For the text-containing cell, return its midpoint in [X, Y] coordinate format. 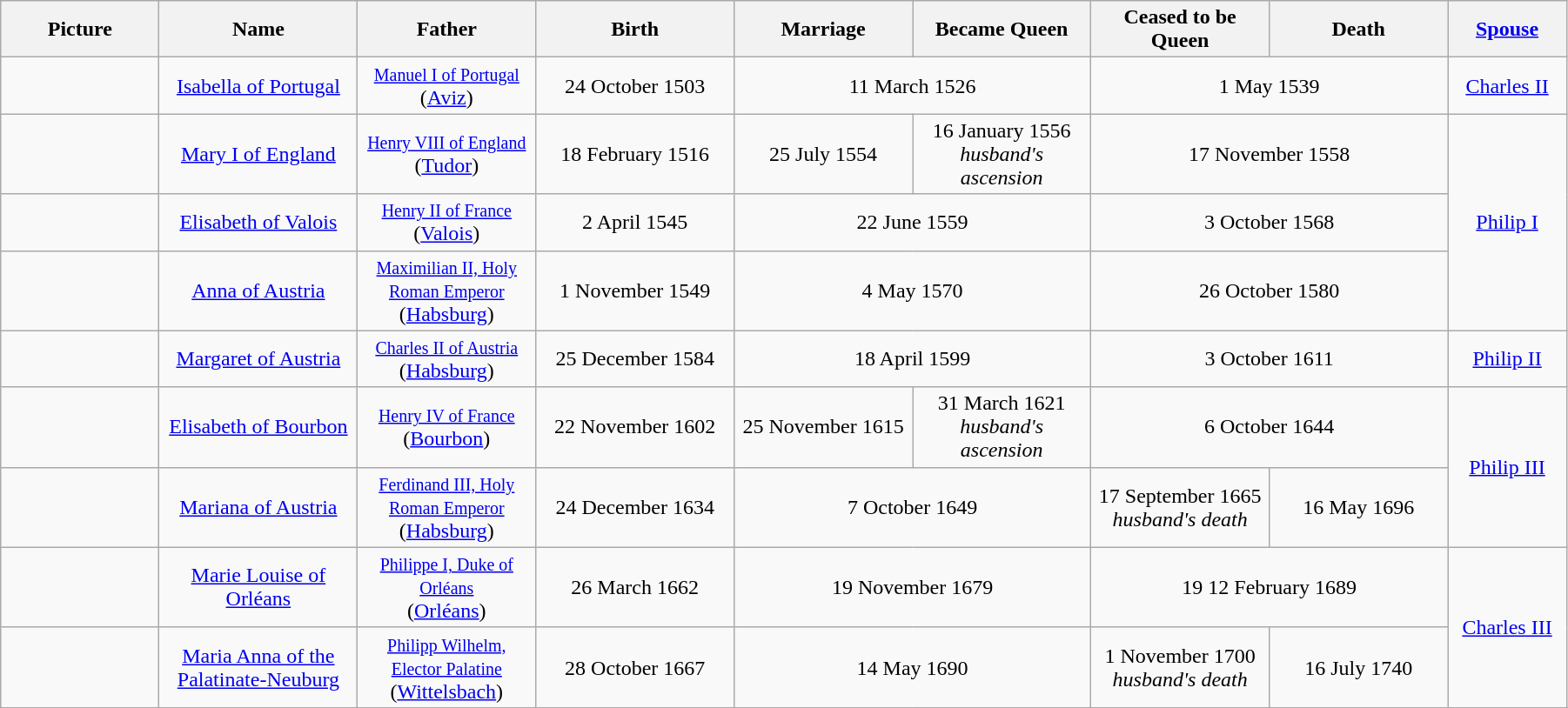
Philip I [1507, 223]
Mary I of England [258, 154]
Philip II [1507, 358]
7 October 1649 [913, 507]
28 October 1667 [635, 667]
4 May 1570 [913, 291]
Margaret of Austria [258, 358]
Father [447, 30]
25 July 1554 [823, 154]
16 July 1740 [1359, 667]
17 September 1665 husband's death [1180, 507]
17 November 1558 [1270, 154]
Maria Anna of the Palatinate-Neuburg [258, 667]
16 January 1556husband's ascension [1002, 154]
Charles III [1507, 627]
1 November 1700husband's death [1180, 667]
1 May 1539 [1270, 85]
24 October 1503 [635, 85]
Picture [80, 30]
Maximilian II, Holy Roman Emperor (Habsburg) [447, 291]
3 October 1568 [1270, 223]
24 December 1634 [635, 507]
Henry VIII of England (Tudor) [447, 154]
26 March 1662 [635, 587]
Marriage [823, 30]
1 November 1549 [635, 291]
Death [1359, 30]
26 October 1580 [1270, 291]
Spouse [1507, 30]
Philip III [1507, 467]
Anna of Austria [258, 291]
Ceased to be Queen [1180, 30]
Henry II of France (Valois) [447, 223]
Philippe I, Duke of Orléans (Orléans) [447, 587]
18 February 1516 [635, 154]
22 June 1559 [913, 223]
16 May 1696 [1359, 507]
19 12 February 1689 [1270, 587]
19 November 1679 [913, 587]
25 December 1584 [635, 358]
Charles II of Austria (Habsburg) [447, 358]
Ferdinand III, Holy Roman Emperor (Habsburg) [447, 507]
Birth [635, 30]
Name [258, 30]
18 April 1599 [913, 358]
Charles II [1507, 85]
6 October 1644 [1270, 427]
Henry IV of France (Bourbon) [447, 427]
Elisabeth of Valois [258, 223]
2 April 1545 [635, 223]
Marie Louise of Orléans [258, 587]
Became Queen [1002, 30]
Isabella of Portugal [258, 85]
3 October 1611 [1270, 358]
Philipp Wilhelm, Elector Palatine (Wittelsbach) [447, 667]
Manuel I of Portugal (Aviz) [447, 85]
Mariana of Austria [258, 507]
22 November 1602 [635, 427]
11 March 1526 [913, 85]
25 November 1615 [823, 427]
31 March 1621 husband's ascension [1002, 427]
Elisabeth of Bourbon [258, 427]
14 May 1690 [913, 667]
